Return the [x, y] coordinate for the center point of the cell that contains the specified text.  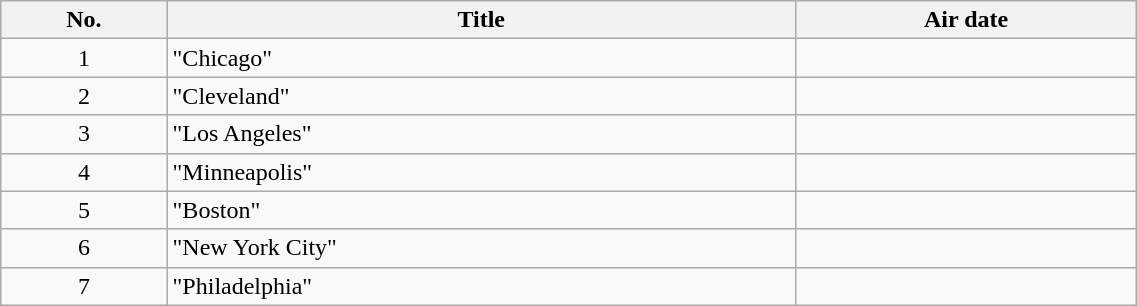
No. [84, 20]
Air date [966, 20]
2 [84, 96]
"Cleveland" [481, 96]
"Philadelphia" [481, 286]
"Boston" [481, 210]
7 [84, 286]
Title [481, 20]
"New York City" [481, 248]
5 [84, 210]
6 [84, 248]
4 [84, 172]
1 [84, 58]
"Minneapolis" [481, 172]
"Chicago" [481, 58]
3 [84, 134]
"Los Angeles" [481, 134]
